Identify which cell holds the provided text, then report its (x, y) central coordinate. 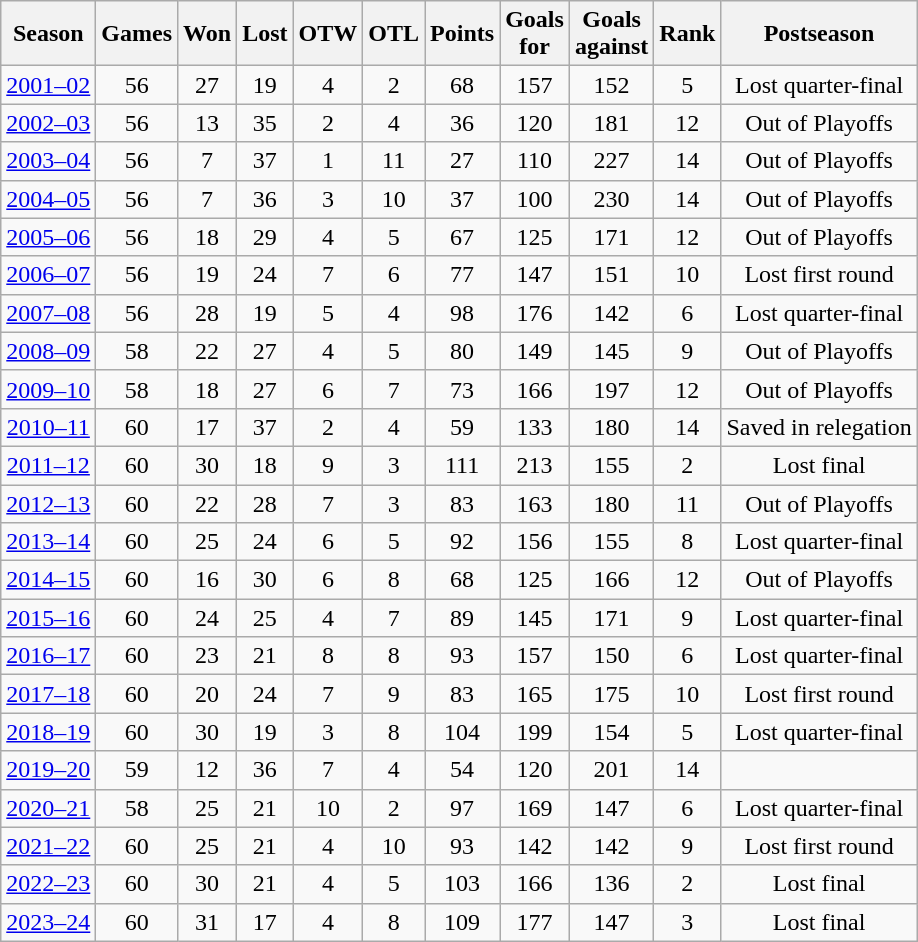
1 (328, 161)
20 (208, 694)
176 (535, 313)
103 (462, 884)
35 (265, 123)
89 (462, 618)
163 (535, 503)
109 (462, 922)
31 (208, 922)
67 (462, 237)
181 (611, 123)
110 (535, 161)
2023–24 (48, 922)
54 (462, 770)
2005–06 (48, 237)
Lost (265, 34)
2011–12 (48, 465)
2012–13 (48, 503)
213 (535, 465)
Season (48, 34)
2022–23 (48, 884)
OTW (328, 34)
111 (462, 465)
152 (611, 85)
77 (462, 275)
151 (611, 275)
Won (208, 34)
2013–14 (48, 542)
2017–18 (48, 694)
13 (208, 123)
97 (462, 808)
Saved in relegation (819, 427)
104 (462, 732)
2008–09 (48, 351)
149 (535, 351)
197 (611, 389)
OTL (394, 34)
165 (535, 694)
156 (535, 542)
2020–21 (48, 808)
230 (611, 199)
92 (462, 542)
2019–20 (48, 770)
2010–11 (48, 427)
2009–10 (48, 389)
201 (611, 770)
2018–19 (48, 732)
23 (208, 656)
133 (535, 427)
227 (611, 161)
199 (535, 732)
100 (535, 199)
2016–17 (48, 656)
98 (462, 313)
Postseason (819, 34)
80 (462, 351)
73 (462, 389)
Games (137, 34)
2014–15 (48, 580)
2003–04 (48, 161)
2015–16 (48, 618)
175 (611, 694)
2004–05 (48, 199)
2002–03 (48, 123)
16 (208, 580)
2006–07 (48, 275)
2007–08 (48, 313)
169 (535, 808)
177 (535, 922)
2021–22 (48, 846)
Points (462, 34)
Rank (688, 34)
Goalsfor (535, 34)
136 (611, 884)
Goalsagainst (611, 34)
29 (265, 237)
150 (611, 656)
154 (611, 732)
2001–02 (48, 85)
